Detect which cell encompasses the target text, then output its [x, y] center coordinate. 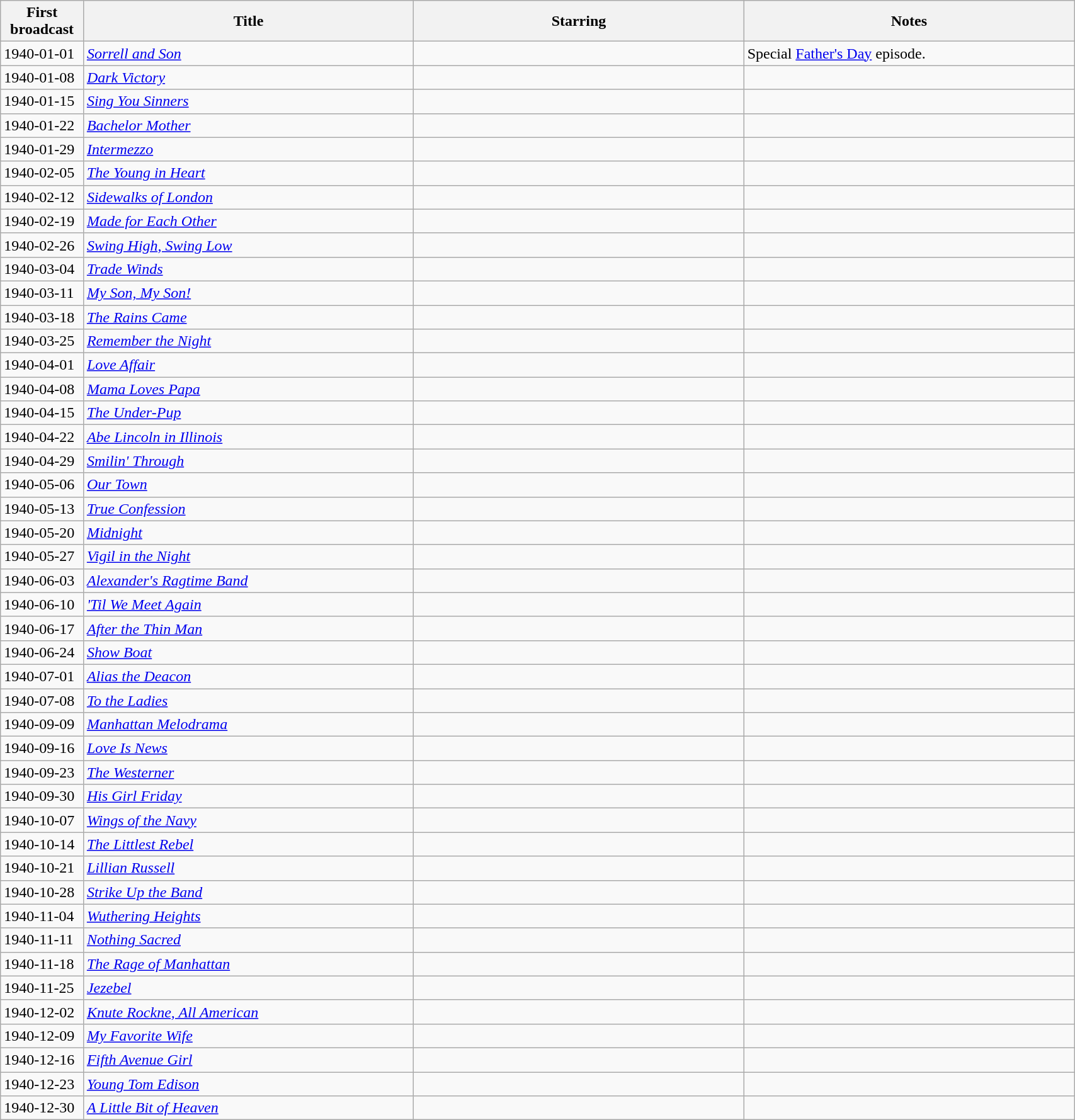
1940-02-05 [42, 173]
A Little Bit of Heaven [248, 1108]
Title [248, 21]
1940-12-09 [42, 1036]
Starring [579, 21]
'Til We Meet Again [248, 604]
Made for Each Other [248, 221]
Remember the Night [248, 341]
Sing You Sinners [248, 101]
1940-04-22 [42, 437]
1940-12-23 [42, 1083]
Knute Rockne, All American [248, 1012]
Our Town [248, 485]
1940-01-01 [42, 54]
After the Thin Man [248, 628]
1940-09-16 [42, 749]
Wings of the Navy [248, 820]
Love Affair [248, 365]
Mama Loves Papa [248, 389]
Nothing Sacred [248, 940]
1940-11-25 [42, 988]
Abe Lincoln in Illinois [248, 437]
Alias the Deacon [248, 676]
1940-05-06 [42, 485]
1940-04-29 [42, 461]
Lillian Russell [248, 868]
Strike Up the Band [248, 892]
The Westerner [248, 772]
1940-09-30 [42, 796]
First broadcast [42, 21]
1940-04-01 [42, 365]
Sidewalks of London [248, 197]
1940-04-08 [42, 389]
1940-03-11 [42, 293]
1940-03-18 [42, 317]
1940-07-08 [42, 701]
1940-07-01 [42, 676]
Special Father's Day episode. [909, 54]
1940-01-22 [42, 125]
Sorrell and Son [248, 54]
1940-09-23 [42, 772]
The Young in Heart [248, 173]
The Littlest Rebel [248, 844]
1940-05-27 [42, 557]
The Rage of Manhattan [248, 964]
1940-06-17 [42, 628]
Dark Victory [248, 77]
The Under-Pup [248, 413]
1940-12-30 [42, 1108]
1940-12-02 [42, 1012]
1940-10-14 [42, 844]
My Son, My Son! [248, 293]
1940-02-12 [42, 197]
1940-02-26 [42, 245]
Intermezzo [248, 149]
Fifth Avenue Girl [248, 1060]
1940-06-03 [42, 580]
1940-10-28 [42, 892]
1940-09-09 [42, 725]
My Favorite Wife [248, 1036]
Young Tom Edison [248, 1083]
Swing High, Swing Low [248, 245]
Notes [909, 21]
Midnight [248, 533]
Love Is News [248, 749]
Manhattan Melodrama [248, 725]
Wuthering Heights [248, 916]
1940-02-19 [42, 221]
The Rains Came [248, 317]
1940-05-13 [42, 509]
Show Boat [248, 652]
1940-01-08 [42, 77]
Jezebel [248, 988]
1940-11-11 [42, 940]
1940-03-25 [42, 341]
Smilin' Through [248, 461]
1940-10-07 [42, 820]
True Confession [248, 509]
1940-12-16 [42, 1060]
1940-11-18 [42, 964]
1940-11-04 [42, 916]
1940-01-29 [42, 149]
1940-03-04 [42, 269]
Alexander's Ragtime Band [248, 580]
Vigil in the Night [248, 557]
1940-04-15 [42, 413]
His Girl Friday [248, 796]
Bachelor Mother [248, 125]
1940-06-10 [42, 604]
1940-05-20 [42, 533]
1940-10-21 [42, 868]
To the Ladies [248, 701]
1940-06-24 [42, 652]
Trade Winds [248, 269]
1940-01-15 [42, 101]
